Locate the cell with the specified text and output its [x, y] center coordinate. 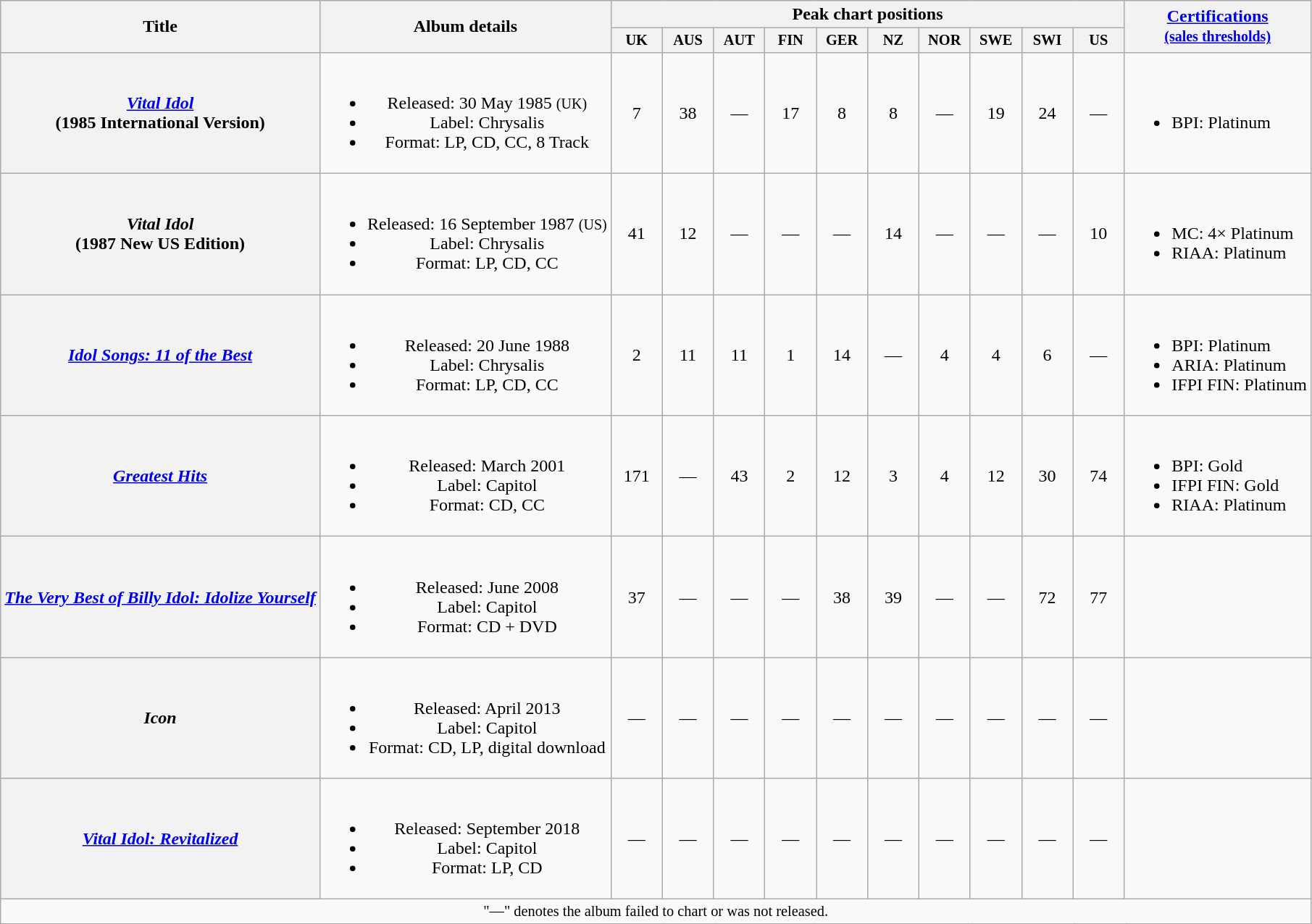
171 [636, 476]
BPI: Platinum [1218, 113]
AUT [739, 41]
30 [1048, 476]
10 [1098, 235]
Vital Idol: Revitalized [161, 839]
Icon [161, 718]
Released: 20 June 1988Label: ChrysalisFormat: LP, CD, CC [465, 355]
Released: June 2008Label: CapitolFormat: CD + DVD [465, 597]
77 [1098, 597]
43 [739, 476]
GER [842, 41]
Released: April 2013Label: CapitolFormat: CD, LP, digital download [465, 718]
Peak chart positions [868, 14]
37 [636, 597]
6 [1048, 355]
SWE [995, 41]
Vital Idol(1987 New US Edition) [161, 235]
BPI: GoldIFPI FIN: GoldRIAA: Platinum [1218, 476]
Released: 16 September 1987 (US)Label: ChrysalisFormat: LP, CD, CC [465, 235]
US [1098, 41]
Greatest Hits [161, 476]
AUS [688, 41]
17 [791, 113]
Released: September 2018Label: CapitolFormat: LP, CD [465, 839]
Idol Songs: 11 of the Best [161, 355]
1 [791, 355]
19 [995, 113]
SWI [1048, 41]
NZ [894, 41]
MC: 4× PlatinumRIAA: Platinum [1218, 235]
41 [636, 235]
Album details [465, 27]
39 [894, 597]
NOR [945, 41]
FIN [791, 41]
Title [161, 27]
7 [636, 113]
BPI: PlatinumARIA: PlatinumIFPI FIN: Platinum [1218, 355]
Released: March 2001Label: CapitolFormat: CD, CC [465, 476]
72 [1048, 597]
Vital Idol(1985 International Version) [161, 113]
Released: 30 May 1985 (UK)Label: ChrysalisFormat: LP, CD, CC, 8 Track [465, 113]
UK [636, 41]
24 [1048, 113]
74 [1098, 476]
Certifications(sales thresholds) [1218, 27]
3 [894, 476]
"—" denotes the album failed to chart or was not released. [656, 912]
The Very Best of Billy Idol: Idolize Yourself [161, 597]
